Return the [X, Y] coordinate for the center point of the cell that contains the specified text.  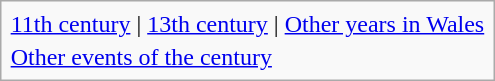
Other events of the century [248, 57]
11th century | 13th century | Other years in Wales [248, 24]
